Find where the given text appears and provide that cell's center as [X, Y] coordinate. 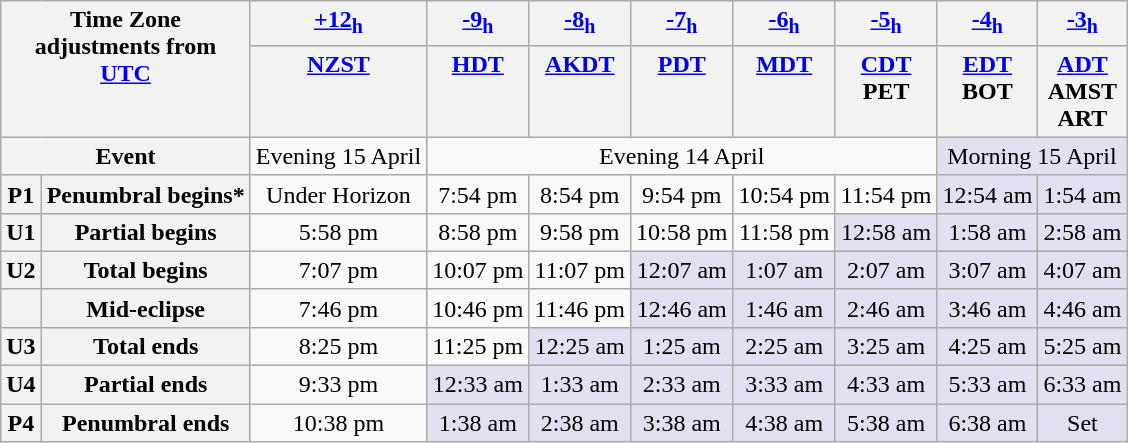
11:54 pm [886, 194]
AKDT [580, 91]
+12h [338, 23]
10:38 pm [338, 423]
5:33 am [988, 385]
10:58 pm [682, 232]
6:33 am [1082, 385]
2:58 am [1082, 232]
2:38 am [580, 423]
7:46 pm [338, 308]
-3h [1082, 23]
Total ends [146, 346]
5:58 pm [338, 232]
1:25 am [682, 346]
3:33 am [784, 385]
2:33 am [682, 385]
U1 [21, 232]
MDT [784, 91]
6:38 am [988, 423]
EDTBOT [988, 91]
12:07 am [682, 270]
11:58 pm [784, 232]
2:25 am [784, 346]
2:46 am [886, 308]
-8h [580, 23]
4:25 am [988, 346]
U2 [21, 270]
1:54 am [1082, 194]
8:54 pm [580, 194]
3:38 am [682, 423]
1:58 am [988, 232]
12:25 am [580, 346]
U3 [21, 346]
9:33 pm [338, 385]
Under Horizon [338, 194]
4:33 am [886, 385]
-4h [988, 23]
4:07 am [1082, 270]
Event [126, 156]
-7h [682, 23]
7:54 pm [478, 194]
5:38 am [886, 423]
12:58 am [886, 232]
-5h [886, 23]
9:58 pm [580, 232]
-9h [478, 23]
10:54 pm [784, 194]
Total begins [146, 270]
HDT [478, 91]
11:25 pm [478, 346]
7:07 pm [338, 270]
Penumbral ends [146, 423]
Set [1082, 423]
2:07 am [886, 270]
Morning 15 April [1032, 156]
Evening 15 April [338, 156]
P1 [21, 194]
Penumbral begins* [146, 194]
NZST [338, 91]
8:58 pm [478, 232]
12:33 am [478, 385]
1:46 am [784, 308]
1:07 am [784, 270]
4:46 am [1082, 308]
Partial begins [146, 232]
Time Zoneadjustments fromUTC [126, 69]
9:54 pm [682, 194]
U4 [21, 385]
PDT [682, 91]
10:46 pm [478, 308]
12:54 am [988, 194]
Partial ends [146, 385]
11:46 pm [580, 308]
Evening 14 April [682, 156]
5:25 am [1082, 346]
1:38 am [478, 423]
3:07 am [988, 270]
CDTPET [886, 91]
11:07 pm [580, 270]
1:33 am [580, 385]
P4 [21, 423]
ADTAMSTART [1082, 91]
3:46 am [988, 308]
3:25 am [886, 346]
12:46 am [682, 308]
-6h [784, 23]
10:07 pm [478, 270]
4:38 am [784, 423]
Mid-eclipse [146, 308]
8:25 pm [338, 346]
